Locate the cell with the specified text and output its (x, y) center coordinate. 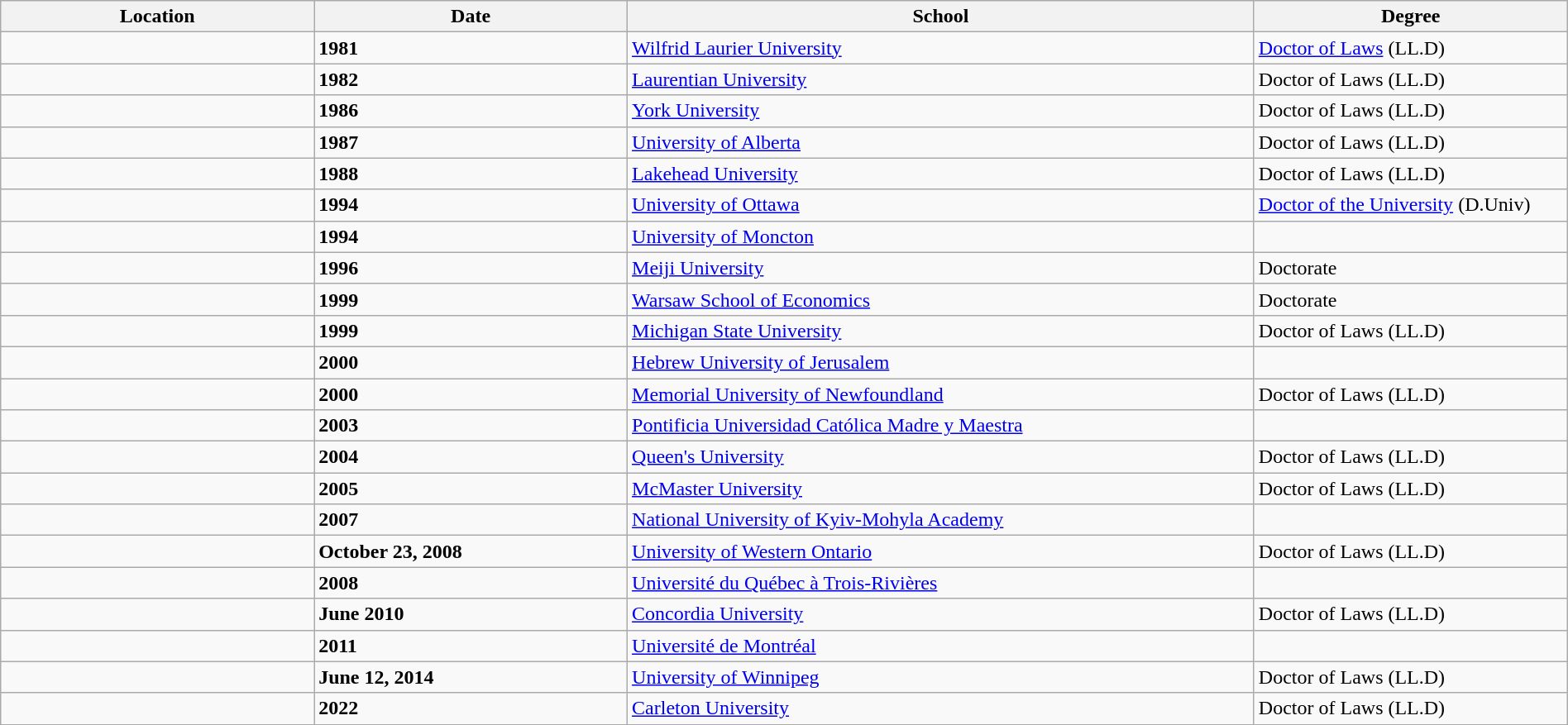
1981 (471, 48)
University of Western Ontario (941, 551)
2011 (471, 646)
Doctor of the University (D.Univ) (1411, 205)
1988 (471, 174)
University of Winnipeg (941, 677)
2004 (471, 457)
Université de Montréal (941, 646)
2007 (471, 520)
2003 (471, 426)
1986 (471, 111)
Université du Québec à Trois-Rivières (941, 583)
June 12, 2014 (471, 677)
School (941, 17)
Pontificia Universidad Católica Madre y Maestra (941, 426)
Queen's University (941, 457)
Hebrew University of Jerusalem (941, 362)
Warsaw School of Economics (941, 299)
York University (941, 111)
2022 (471, 708)
2005 (471, 489)
McMaster University (941, 489)
1987 (471, 142)
University of Alberta (941, 142)
University of Moncton (941, 236)
Meiji University (941, 268)
Memorial University of Newfoundland (941, 394)
Concordia University (941, 614)
Degree (1411, 17)
Location (157, 17)
Lakehead University (941, 174)
June 2010 (471, 614)
2008 (471, 583)
University of Ottawa (941, 205)
Michigan State University (941, 331)
Carleton University (941, 708)
Date (471, 17)
October 23, 2008 (471, 551)
National University of Kyiv-Mohyla Academy (941, 520)
Laurentian University (941, 79)
1996 (471, 268)
1982 (471, 79)
Wilfrid Laurier University (941, 48)
